Locate the cell with the specified text and output its [x, y] center coordinate. 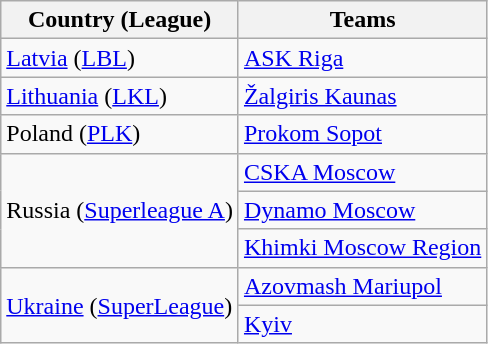
Ukraine (SuperLeague) [120, 305]
Poland (PLK) [120, 134]
Russia (Superleague A) [120, 210]
ASK Riga [362, 58]
Teams [362, 20]
Dynamo Moscow [362, 210]
Kyiv [362, 324]
Latvia (LBL) [120, 58]
Azovmash Mariupol [362, 286]
CSKA Moscow [362, 172]
Khimki Moscow Region [362, 248]
Lithuania (LKL) [120, 96]
Žalgiris Kaunas [362, 96]
Prokom Sopot [362, 134]
Country (League) [120, 20]
